From the cell containing the given text, extract its center point as (X, Y) coordinate. 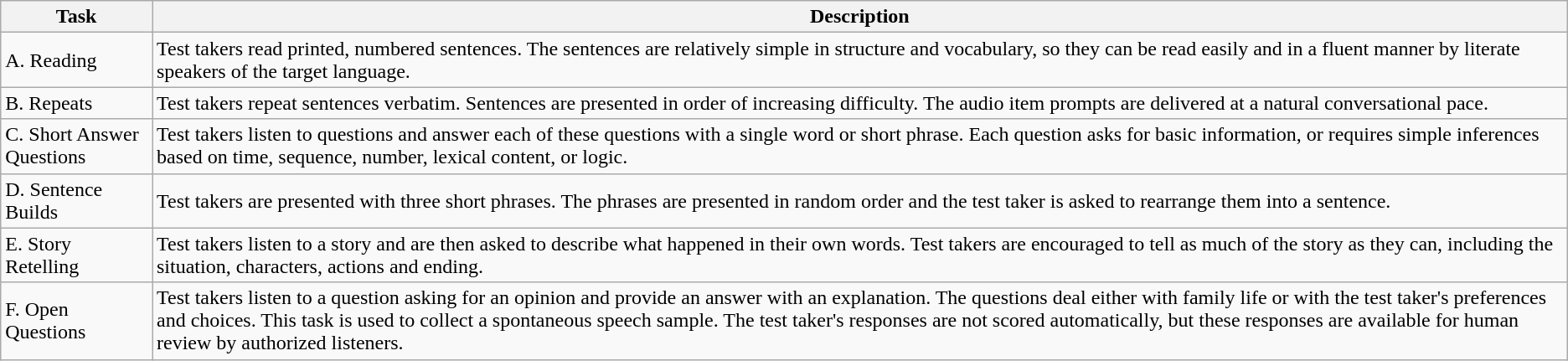
Task (77, 17)
A. Reading (77, 60)
C. Short Answer Questions (77, 146)
E. Story Retelling (77, 255)
F. Open Questions (77, 321)
B. Repeats (77, 103)
D. Sentence Builds (77, 201)
Description (860, 17)
